Identify which cell holds the provided text, then report its [x, y] central coordinate. 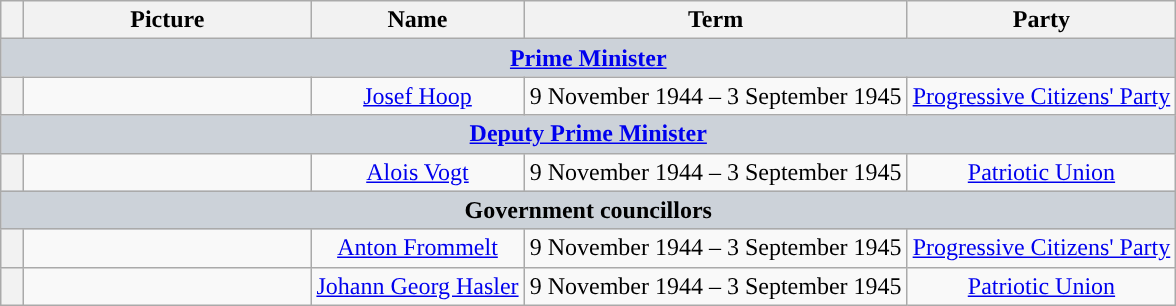
Prime Minister [588, 58]
Term [716, 20]
Josef Hoop [418, 96]
Alois Vogt [418, 172]
Picture [168, 20]
Deputy Prime Minister [588, 134]
Party [1042, 20]
Government councillors [588, 210]
Name [418, 20]
Johann Georg Hasler [418, 286]
Anton Frommelt [418, 248]
